Provide the (X, Y) coordinate of the cell's center where the given text is located.  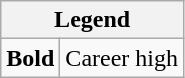
Legend (92, 20)
Bold (30, 58)
Career high (122, 58)
